Capture the cell that displays the provided text and extract its [X, Y] central coordinate. 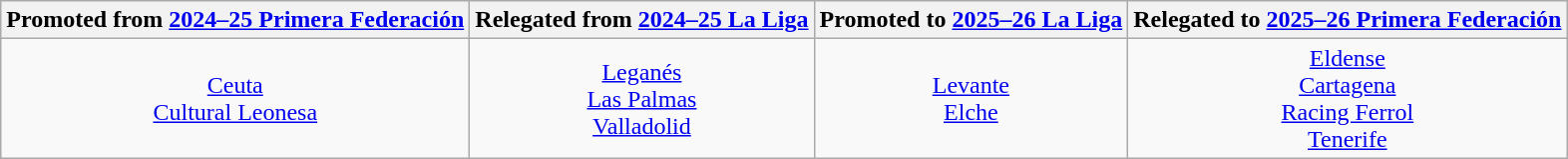
Relegated from 2024–25 La Liga [642, 20]
Ceuta Cultural Leonesa [235, 98]
Leganés Las Palmas Valladolid [642, 98]
Eldense Cartagena Racing Ferrol Tenerife [1348, 98]
Promoted to 2025–26 La Liga [972, 20]
Promoted from 2024–25 Primera Federación [235, 20]
Relegated to 2025–26 Primera Federación [1348, 20]
Levante Elche [972, 98]
